Search for the cell housing the specified text and yield its [x, y] center coordinate. 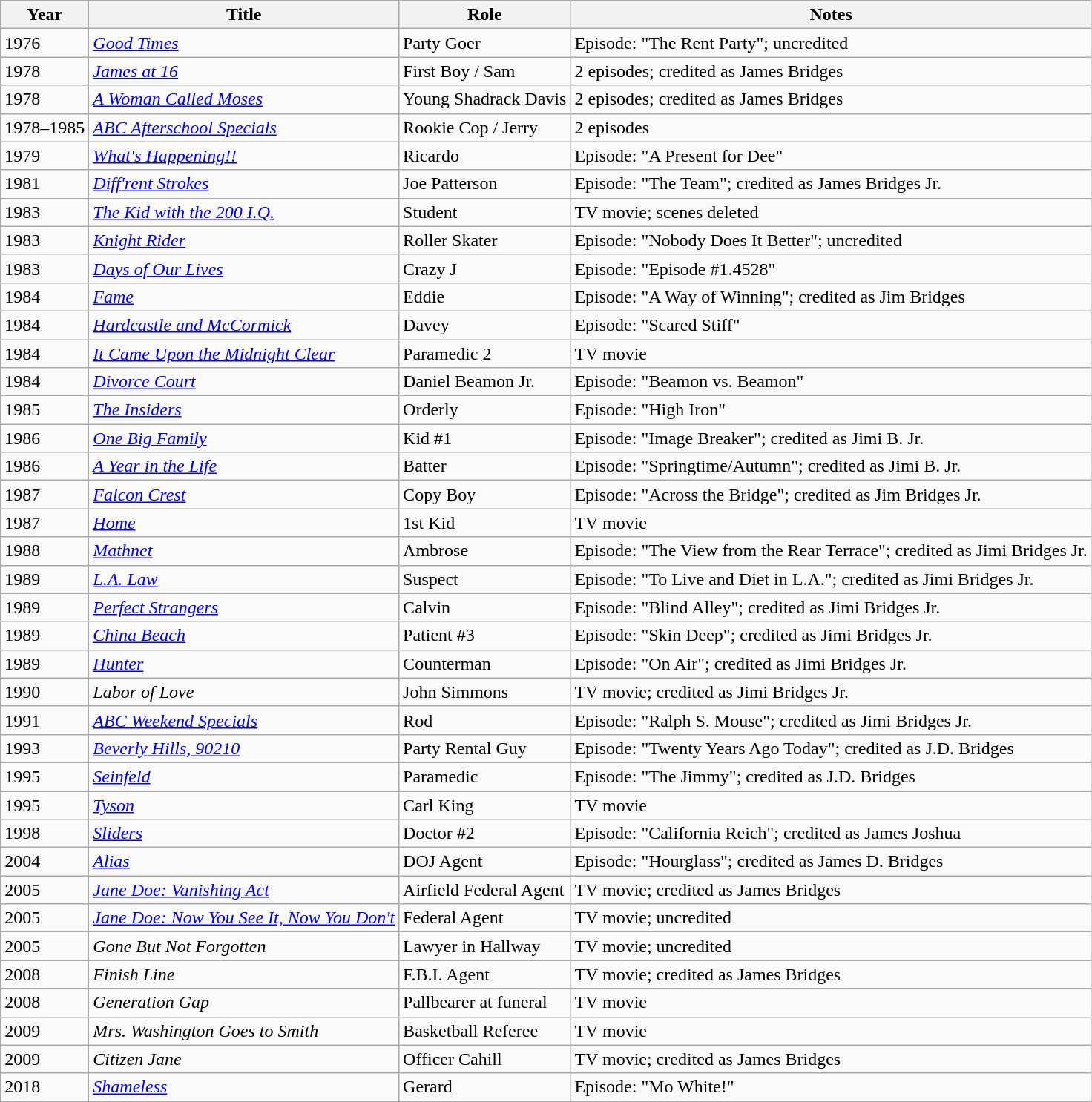
Copy Boy [485, 495]
Episode: "Beamon vs. Beamon" [831, 382]
Davey [485, 325]
1988 [45, 551]
Basketball Referee [485, 1031]
1st Kid [485, 523]
Ricardo [485, 156]
Tyson [244, 805]
John Simmons [485, 692]
2018 [45, 1087]
1993 [45, 748]
Shameless [244, 1087]
Orderly [485, 410]
Knight Rider [244, 240]
Episode: "Across the Bridge"; credited as Jim Bridges Jr. [831, 495]
Episode: "Image Breaker"; credited as Jimi B. Jr. [831, 438]
Episode: "Episode #1.4528" [831, 268]
Title [244, 15]
F.B.I. Agent [485, 974]
Days of Our Lives [244, 268]
Episode: "High Iron" [831, 410]
Calvin [485, 607]
Patient #3 [485, 636]
Jane Doe: Now You See It, Now You Don't [244, 918]
Mathnet [244, 551]
Gone But Not Forgotten [244, 946]
1981 [45, 184]
Episode: "Blind Alley"; credited as Jimi Bridges Jr. [831, 607]
Citizen Jane [244, 1059]
It Came Upon the Midnight Clear [244, 354]
Episode: "Skin Deep"; credited as Jimi Bridges Jr. [831, 636]
Ambrose [485, 551]
Episode: "The Rent Party"; uncredited [831, 43]
Student [485, 212]
What's Happening!! [244, 156]
Episode: "Springtime/Autumn"; credited as Jimi B. Jr. [831, 466]
Seinfeld [244, 776]
Episode: "The View from the Rear Terrace"; credited as Jimi Bridges Jr. [831, 551]
Episode: "California Reich"; credited as James Joshua [831, 834]
Episode: "A Present for Dee" [831, 156]
Officer Cahill [485, 1059]
Federal Agent [485, 918]
Sliders [244, 834]
Doctor #2 [485, 834]
Roller Skater [485, 240]
First Boy / Sam [485, 71]
Eddie [485, 297]
Counterman [485, 664]
Batter [485, 466]
1979 [45, 156]
Party Goer [485, 43]
Beverly Hills, 90210 [244, 748]
1998 [45, 834]
Alias [244, 862]
The Insiders [244, 410]
ABC Afterschool Specials [244, 128]
1990 [45, 692]
L.A. Law [244, 579]
Suspect [485, 579]
Perfect Strangers [244, 607]
Episode: "Scared Stiff" [831, 325]
Episode: "Hourglass"; credited as James D. Bridges [831, 862]
Divorce Court [244, 382]
Home [244, 523]
The Kid with the 200 I.Q. [244, 212]
A Woman Called Moses [244, 99]
Paramedic 2 [485, 354]
Mrs. Washington Goes to Smith [244, 1031]
1991 [45, 720]
Role [485, 15]
Episode: "Ralph S. Mouse"; credited as Jimi Bridges Jr. [831, 720]
Lawyer in Hallway [485, 946]
Joe Patterson [485, 184]
Hunter [244, 664]
Generation Gap [244, 1003]
Gerard [485, 1087]
TV movie; scenes deleted [831, 212]
2004 [45, 862]
Young Shadrack Davis [485, 99]
Episode: "The Jimmy"; credited as J.D. Bridges [831, 776]
James at 16 [244, 71]
Finish Line [244, 974]
Episode: "The Team"; credited as James Bridges Jr. [831, 184]
Fame [244, 297]
Episode: "A Way of Winning"; credited as Jim Bridges [831, 297]
Jane Doe: Vanishing Act [244, 890]
Rookie Cop / Jerry [485, 128]
China Beach [244, 636]
Airfield Federal Agent [485, 890]
Daniel Beamon Jr. [485, 382]
Pallbearer at funeral [485, 1003]
Kid #1 [485, 438]
1976 [45, 43]
Episode: "On Air"; credited as Jimi Bridges Jr. [831, 664]
1978–1985 [45, 128]
Episode: "Nobody Does It Better"; uncredited [831, 240]
TV movie; credited as Jimi Bridges Jr. [831, 692]
A Year in the Life [244, 466]
2 episodes [831, 128]
1985 [45, 410]
One Big Family [244, 438]
Episode: "To Live and Diet in L.A."; credited as Jimi Bridges Jr. [831, 579]
Episode: "Mo White!" [831, 1087]
Labor of Love [244, 692]
Falcon Crest [244, 495]
Paramedic [485, 776]
Rod [485, 720]
Good Times [244, 43]
Notes [831, 15]
ABC Weekend Specials [244, 720]
Hardcastle and McCormick [244, 325]
Year [45, 15]
DOJ Agent [485, 862]
Party Rental Guy [485, 748]
Carl King [485, 805]
Episode: "Twenty Years Ago Today"; credited as J.D. Bridges [831, 748]
Crazy J [485, 268]
Diff'rent Strokes [244, 184]
